Scan for the cell matching the given text and deliver its [x, y] coordinate at center. 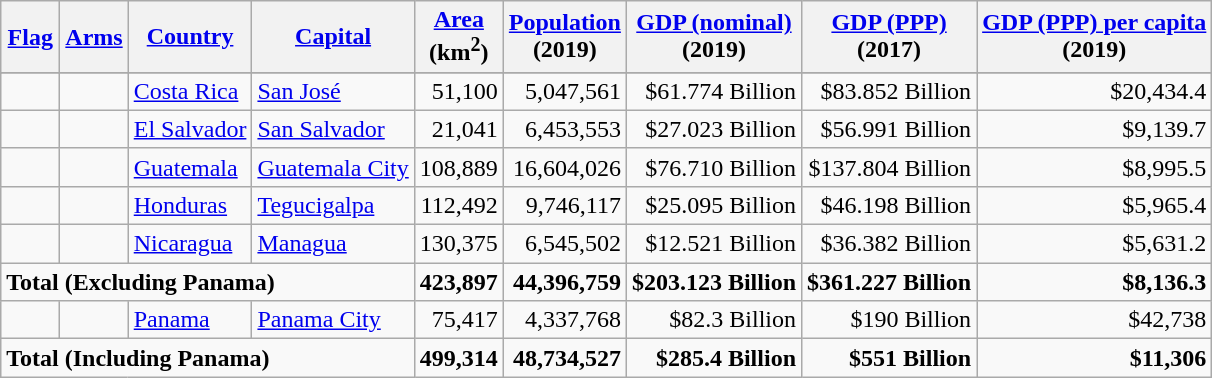
$5,631.2 [1094, 244]
$8,995.5 [1094, 167]
$551 Billion [890, 358]
$203.123 Billion [714, 282]
San José [333, 91]
Panama City [333, 320]
108,889 [458, 167]
Flag [30, 37]
$56.991 Billion [890, 129]
San Salvador [333, 129]
Guatemala [190, 167]
499,314 [458, 358]
$25.095 Billion [714, 205]
$61.774 Billion [714, 91]
$8,136.3 [1094, 282]
112,492 [458, 205]
423,897 [458, 282]
5,047,561 [564, 91]
Total (Including Panama) [208, 358]
Arms [94, 37]
Nicaragua [190, 244]
48,734,527 [564, 358]
$46.198 Billion [890, 205]
El Salvador [190, 129]
$190 Billion [890, 320]
Tegucigalpa [333, 205]
Managua [333, 244]
Area(km2) [458, 37]
Total (Excluding Panama) [208, 282]
6,453,553 [564, 129]
GDP (PPP)(2017) [890, 37]
9,746,117 [564, 205]
Panama [190, 320]
$361.227 Billion [890, 282]
51,100 [458, 91]
44,396,759 [564, 282]
$20,434.4 [1094, 91]
$137.804 Billion [890, 167]
4,337,768 [564, 320]
$82.3 Billion [714, 320]
130,375 [458, 244]
$36.382 Billion [890, 244]
6,545,502 [564, 244]
$12.521 Billion [714, 244]
GDP (nominal)(2019) [714, 37]
Capital [333, 37]
Costa Rica [190, 91]
Guatemala City [333, 167]
21,041 [458, 129]
$83.852 Billion [890, 91]
$76.710 Billion [714, 167]
$27.023 Billion [714, 129]
GDP (PPP) per capita(2019) [1094, 37]
$11,306 [1094, 358]
16,604,026 [564, 167]
Honduras [190, 205]
$285.4 Billion [714, 358]
$5,965.4 [1094, 205]
$9,139.7 [1094, 129]
75,417 [458, 320]
Population(2019) [564, 37]
Country [190, 37]
$42,738 [1094, 320]
